Search for the cell housing the specified text and yield its [x, y] center coordinate. 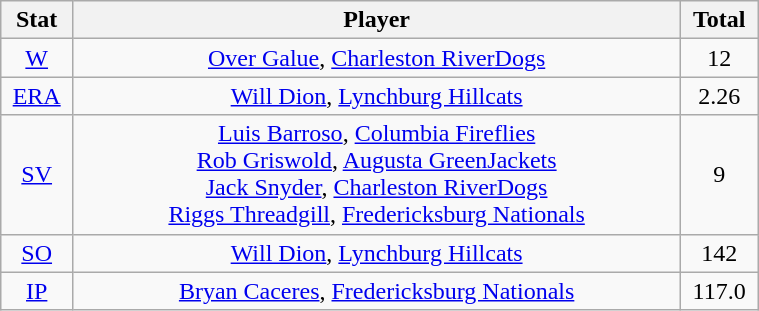
2.26 [720, 96]
Over Galue, Charleston RiverDogs [377, 58]
12 [720, 58]
Total [720, 20]
142 [720, 253]
Bryan Caceres, Fredericksburg Nationals [377, 291]
9 [720, 174]
ERA [37, 96]
SO [37, 253]
Player [377, 20]
Luis Barroso, Columbia Fireflies Rob Griswold, Augusta GreenJackets Jack Snyder, Charleston RiverDogs Riggs Threadgill, Fredericksburg Nationals [377, 174]
SV [37, 174]
IP [37, 291]
117.0 [720, 291]
Stat [37, 20]
W [37, 58]
